Provide the (x, y) coordinate of the cell's center where the given text is located.  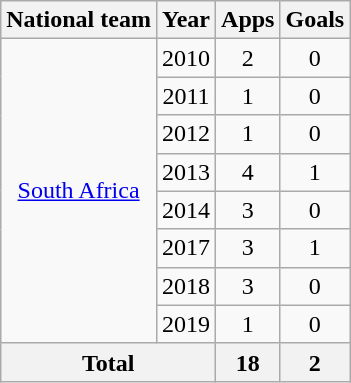
2011 (186, 96)
2010 (186, 58)
National team (79, 20)
Apps (248, 20)
Total (108, 362)
2012 (186, 134)
South Africa (79, 191)
18 (248, 362)
2013 (186, 172)
2014 (186, 210)
4 (248, 172)
2019 (186, 324)
Year (186, 20)
2017 (186, 248)
2018 (186, 286)
Goals (315, 20)
